From the cell containing the given text, extract its center point as [x, y] coordinate. 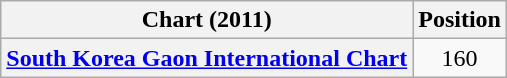
Position [460, 20]
South Korea Gaon International Chart [207, 58]
Chart (2011) [207, 20]
160 [460, 58]
